Identify which cell holds the provided text, then report its [x, y] central coordinate. 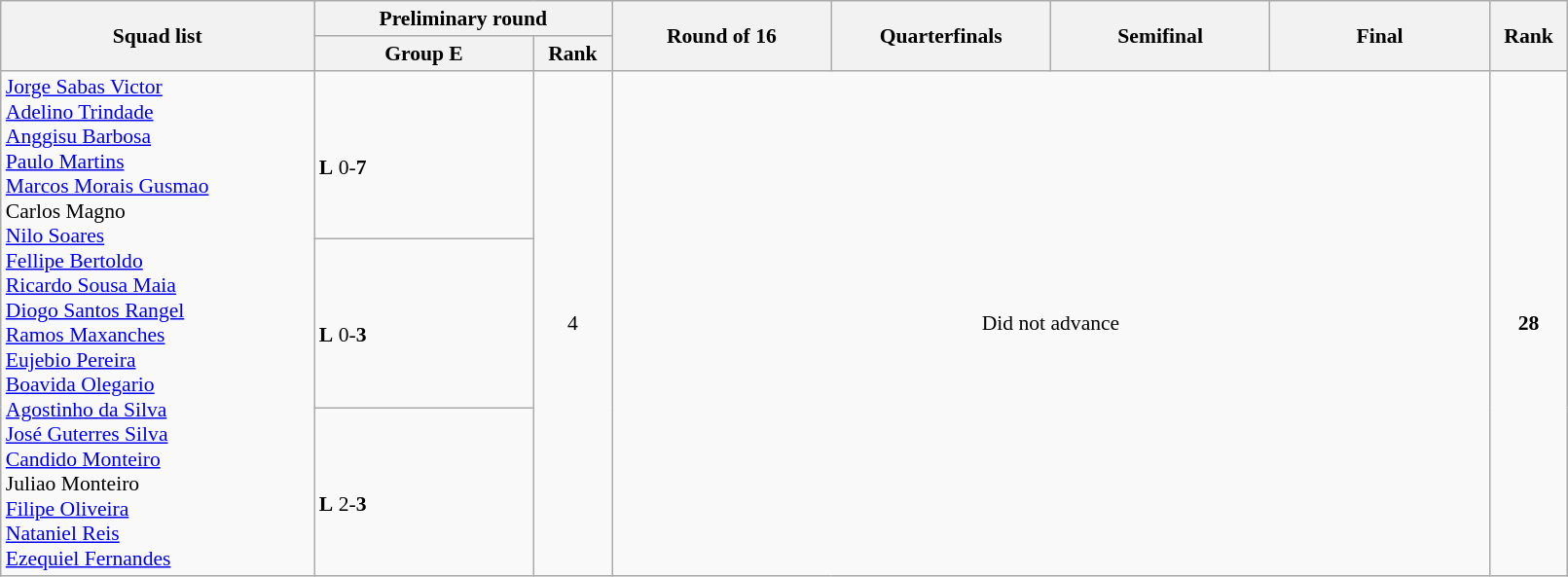
Final [1380, 35]
28 [1528, 323]
L 2-3 [424, 492]
L 0-7 [424, 154]
Round of 16 [722, 35]
Squad list [158, 35]
Preliminary round [463, 18]
Semifinal [1160, 35]
Group E [424, 54]
4 [572, 323]
Quarterfinals [940, 35]
Did not advance [1051, 323]
L 0-3 [424, 323]
